Output the [X, Y] coordinate of the center of the cell containing the given text.  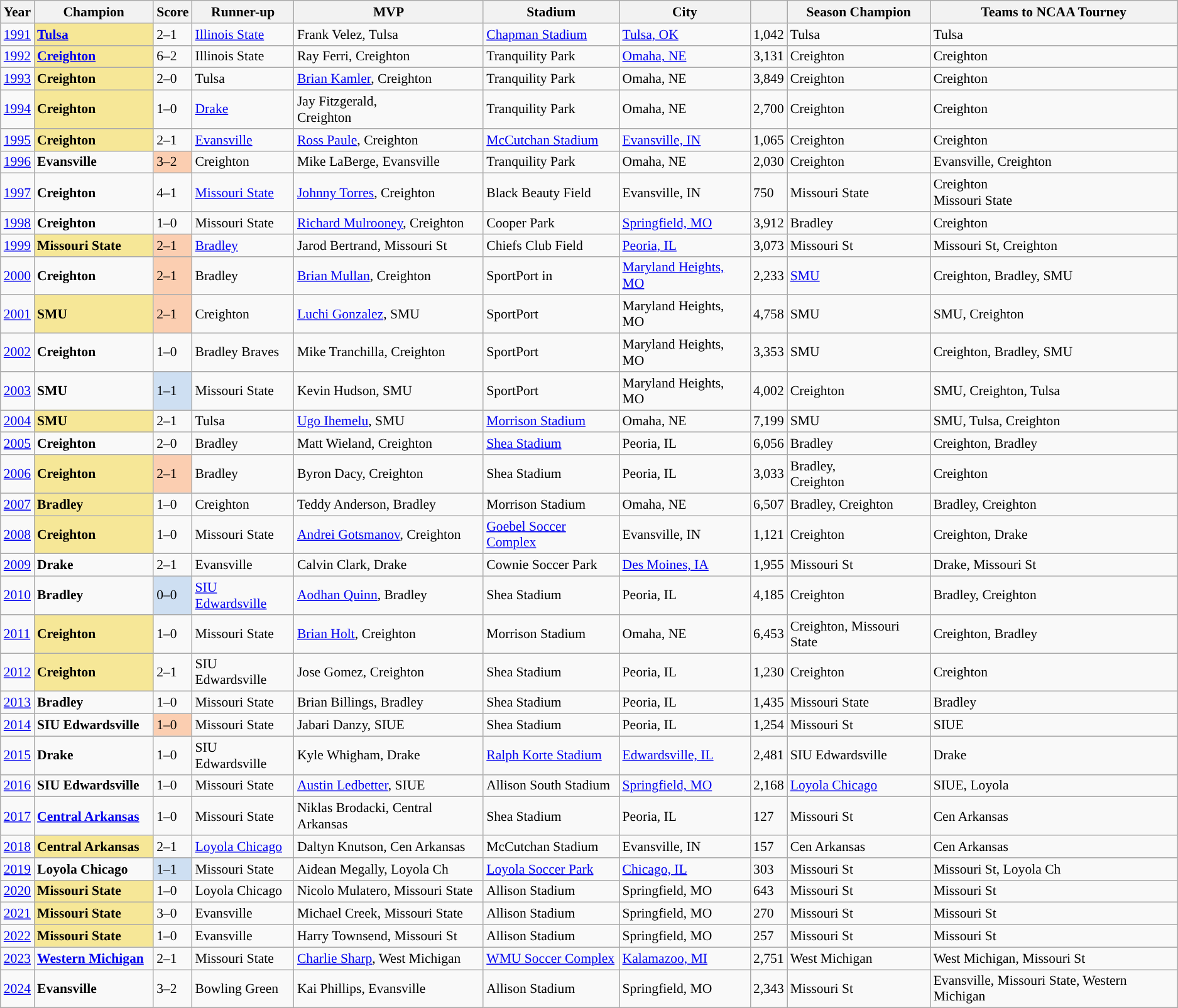
2,168 [769, 786]
2017 [18, 816]
2021 [18, 914]
SMU, Tulsa, Creighton [1054, 421]
Brian Mullan, Creighton [388, 275]
Mike Tranchilla, Creighton [388, 353]
Des Moines, IA [685, 565]
SportPort in [551, 275]
Jarod Bertrand, Missouri St [388, 246]
West Michigan, Missouri St [1054, 958]
Nicolo Mulatero, Missouri State [388, 891]
Brian Kamler, Creighton [388, 79]
6–2 [172, 57]
Goebel Soccer Complex [551, 535]
Tulsa, OK [685, 35]
Chiefs Club Field [551, 246]
4,185 [769, 595]
2013 [18, 703]
Daltyn Knutson, Cen Arkansas [388, 847]
1,042 [769, 35]
2,751 [769, 958]
1,435 [769, 703]
4–1 [172, 192]
Calvin Clark, Drake [388, 565]
SIUE, Loyola [1054, 786]
Drake, Missouri St [1054, 565]
1,254 [769, 725]
1991 [18, 35]
Matt Wieland, Creighton [388, 444]
Andrei Gotsmanov, Creighton [388, 535]
3–0 [172, 914]
SMU, Creighton [1054, 314]
Brian Billings, Bradley [388, 703]
3,912 [769, 223]
Year [18, 12]
WMU Soccer Complex [551, 958]
Frank Velez, Tulsa [388, 35]
Creighton, Drake [1054, 535]
Aodhan Quinn, Bradley [388, 595]
2,343 [769, 989]
2009 [18, 565]
257 [769, 936]
Johnny Torres, Creighton [388, 192]
Niklas Brodacki, Central Arkansas [388, 816]
Bradley Braves [243, 353]
1,230 [769, 672]
Loyola Soccer Park [551, 869]
1,065 [769, 140]
Mike LaBerge, Evansville [388, 162]
7,199 [769, 421]
Score [172, 12]
2003 [18, 391]
2000 [18, 275]
Champion [94, 12]
Austin Ledbetter, SIUE [388, 786]
2015 [18, 755]
Ross Paule, Creighton [388, 140]
6,507 [769, 504]
Kai Phillips, Evansville [388, 989]
Evansville, Missouri State, Western Michigan [1054, 989]
2022 [18, 936]
West Michigan [859, 958]
0–0 [172, 595]
2020 [18, 891]
2008 [18, 535]
Ray Ferri, Creighton [388, 57]
Kalamazoo, MI [685, 958]
4,758 [769, 314]
Chapman Stadium [551, 35]
Charlie Sharp, West Michigan [388, 958]
4,002 [769, 391]
Edwardsville, IL [685, 755]
2018 [18, 847]
1,121 [769, 535]
2,700 [769, 109]
Bowling Green [243, 989]
3,033 [769, 474]
Missouri St, Loyola Ch [1054, 869]
Michael Creek, Missouri State [388, 914]
2016 [18, 786]
Jay Fitzgerald, Creighton [388, 109]
Harry Townsend, Missouri St [388, 936]
2023 [18, 958]
6,453 [769, 634]
City [685, 12]
Teams to NCAA Tourney [1054, 12]
Allison South Stadium [551, 786]
1998 [18, 223]
1994 [18, 109]
2024 [18, 989]
2010 [18, 595]
Luchi Gonzalez, SMU [388, 314]
750 [769, 192]
Brian Holt, Creighton [388, 634]
Jose Gomez, Creighton [388, 672]
2011 [18, 634]
1995 [18, 140]
Stadium [551, 12]
2019 [18, 869]
Black Beauty Field [551, 192]
Missouri St, Creighton [1054, 246]
Runner-up [243, 12]
1999 [18, 246]
Richard Mulrooney, Creighton [388, 223]
Creighton, Missouri State [859, 634]
3,353 [769, 353]
Cooper Park [551, 223]
3,849 [769, 79]
1,955 [769, 565]
3,131 [769, 57]
6,056 [769, 444]
2,030 [769, 162]
Western Michigan [94, 958]
2012 [18, 672]
157 [769, 847]
Kevin Hudson, SMU [388, 391]
2014 [18, 725]
303 [769, 869]
2007 [18, 504]
SIUE [1054, 725]
2004 [18, 421]
Evansville, Creighton [1054, 162]
SMU, Creighton, Tulsa [1054, 391]
Ugo Ihemelu, SMU [388, 421]
2,481 [769, 755]
270 [769, 914]
2002 [18, 353]
Byron Dacy, Creighton [388, 474]
1997 [18, 192]
MVP [388, 12]
Aidean Megally, Loyola Ch [388, 869]
Ralph Korte Stadium [551, 755]
CreightonMissouri State [1054, 192]
2,233 [769, 275]
127 [769, 816]
3,073 [769, 246]
Jabari Danzy, SIUE [388, 725]
Teddy Anderson, Bradley [388, 504]
Cownie Soccer Park [551, 565]
1996 [18, 162]
2005 [18, 444]
Kyle Whigham, Drake [388, 755]
2001 [18, 314]
643 [769, 891]
Season Champion [859, 12]
1992 [18, 57]
1993 [18, 79]
Chicago, IL [685, 869]
2006 [18, 474]
